From the cell containing the given text, extract its center point as [X, Y] coordinate. 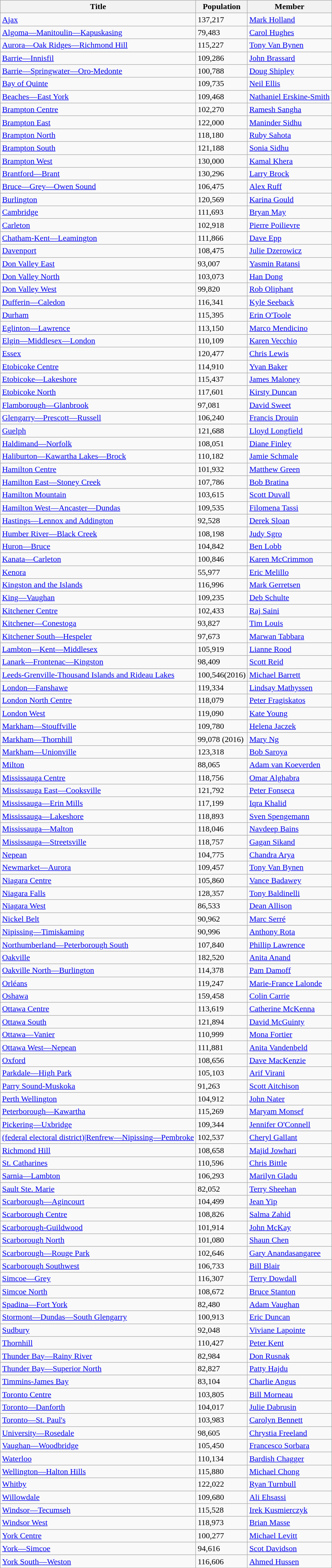
118,973 [221, 1523]
Don Valley East [98, 264]
Haliburton—Kawartha Lakes—Brock [98, 456]
Bob Bratina [289, 482]
Toronto Centre [98, 1394]
Matthew Green [289, 469]
Jean Yip [289, 1202]
Cambridge [98, 212]
Ottawa—Vanier [98, 1035]
Bob Saroya [289, 752]
Adam Vaughan [289, 1304]
Karina Gould [289, 200]
107,840 [221, 945]
106,475 [221, 187]
Huron—Bruce [98, 546]
105,450 [221, 1446]
Oakville [98, 957]
Patty Hajdu [289, 1368]
Navdeep Bains [289, 829]
Ben Lobb [289, 546]
119,247 [221, 983]
98,409 [221, 662]
Brampton South [98, 148]
King—Vaughan [98, 598]
Toronto—Danforth [98, 1407]
93,007 [221, 264]
Oxford [98, 1060]
110,999 [221, 1035]
Chris Bittle [289, 1163]
Scott Reid [289, 662]
Mississauga—Lakeshore [98, 816]
104,912 [221, 1099]
Scarborough Centre [98, 1215]
Mona Fortier [289, 1035]
Mississauga—Erin Mills [98, 803]
Newmarket—Aurora [98, 868]
Tony Baldinelli [289, 893]
Lianne Rood [289, 649]
Durham [98, 315]
Bay of Quinte [98, 84]
90,962 [221, 919]
London—Fanshawe [98, 688]
121,792 [221, 791]
Ramesh Sangha [289, 109]
Kitchener—Conestoga [98, 623]
Dave Epp [289, 238]
108,475 [221, 251]
Arif Virani [289, 1073]
Vance Badawey [289, 880]
101,914 [221, 1227]
101,932 [221, 469]
Hastings—Lennox and Addington [98, 521]
82,480 [221, 1304]
Pam Damoff [289, 970]
109,344 [221, 1124]
86,533 [221, 906]
St. Catharines [98, 1163]
Nathaniel Erskine-Smith [289, 97]
Phillip Lawrence [289, 945]
University—Rosedale [98, 1433]
115,880 [221, 1471]
110,427 [221, 1343]
Omar Alghabra [289, 777]
Chandra Arya [289, 855]
Kitchener Centre [98, 611]
John Brassard [289, 58]
Marc Serré [289, 919]
121,894 [221, 1022]
108,198 [221, 533]
103,615 [221, 495]
York Centre [98, 1536]
137,217 [221, 20]
Don Valley West [98, 289]
118,893 [221, 816]
114,378 [221, 970]
108,672 [221, 1292]
Hamilton East—Stoney Creek [98, 482]
Ruby Sahota [289, 135]
104,842 [221, 546]
121,688 [221, 431]
115,528 [221, 1510]
91,263 [221, 1086]
Ottawa South [98, 1022]
Iqra Khalid [289, 803]
Filomena Tassi [289, 508]
John McKay [289, 1227]
Shaun Chen [289, 1240]
102,270 [221, 109]
92,528 [221, 521]
Ottawa West—Nepean [98, 1047]
101,080 [221, 1240]
100,788 [221, 71]
Francis Drouin [289, 418]
Northumberland—Peterborough South [98, 945]
159,458 [221, 996]
82,052 [221, 1189]
Marco Mendicino [289, 328]
Marilyn Gladu [289, 1176]
Terry Dowdall [289, 1279]
Gary Anandasangaree [289, 1253]
Terry Sheehan [289, 1189]
119,334 [221, 688]
92,048 [221, 1330]
122,000 [221, 122]
111,881 [221, 1047]
Erin O'Toole [289, 315]
Simcoe North [98, 1292]
Anita Anand [289, 957]
York South—Weston [98, 1561]
104,499 [221, 1202]
Chatham-Kent—Leamington [98, 238]
117,601 [221, 392]
Mississauga—Streetsville [98, 842]
109,780 [221, 726]
Eric Duncan [289, 1317]
Carol Hughes [289, 32]
Bill Blair [289, 1266]
Alex Ruff [289, 187]
Karen McCrimmon [289, 559]
115,269 [221, 1112]
London North Centre [98, 700]
Ryan Turnbull [289, 1484]
Essex [98, 353]
118,180 [221, 135]
100,546(2016) [221, 675]
100,277 [221, 1536]
Sault Ste. Marie [98, 1189]
Algoma—Manitoulin—Kapuskasing [98, 32]
Barrie—Springwater—Oro-Medonte [98, 71]
Scarborough North [98, 1240]
Dave MacKenzie [289, 1060]
Carleton [98, 225]
Derek Sloan [289, 521]
Milton [98, 765]
Windsor West [98, 1523]
Title [98, 7]
Pierre Poilievre [289, 225]
105,103 [221, 1073]
Neil Ellis [289, 84]
Member [289, 7]
Etobicoke North [98, 392]
Bill Morneau [289, 1394]
Ahmed Hussen [289, 1561]
99,820 [221, 289]
82,984 [221, 1356]
Haldimand—Norfolk [98, 444]
Han Dong [289, 276]
Markham—Unionville [98, 752]
102,918 [221, 225]
Anita Vandenbeld [289, 1047]
Scarborough Southwest [98, 1266]
118,046 [221, 829]
130,000 [221, 161]
Colin Carrie [289, 996]
106,733 [221, 1266]
109,735 [221, 84]
Salma Zahid [289, 1215]
Peter Fragiskatos [289, 700]
Wellington—Halton Hills [98, 1471]
120,477 [221, 353]
Bryan May [289, 212]
Mississauga Centre [98, 777]
117,199 [221, 803]
109,468 [221, 97]
Tim Louis [289, 623]
Julie Dabrusin [289, 1407]
Kamal Khera [289, 161]
114,910 [221, 366]
London West [98, 713]
93,827 [221, 623]
110,596 [221, 1163]
Sven Spengemann [289, 816]
Scarborough-Guildwood [98, 1227]
Niagara West [98, 906]
Perth Wellington [98, 1099]
Dean Allison [289, 906]
Hamilton Mountain [98, 495]
Brampton East [98, 122]
Francesco Sorbara [289, 1446]
97,673 [221, 636]
Richmond Hill [98, 1150]
Aurora—Oak Ridges—Richmond Hill [98, 45]
100,846 [221, 559]
Population [221, 7]
Sarnia—Lambton [98, 1176]
106,293 [221, 1176]
Brampton North [98, 135]
118,756 [221, 777]
Scott Duvall [289, 495]
Michael Barrett [289, 675]
Niagara Falls [98, 893]
John Nater [289, 1099]
109,286 [221, 58]
Mark Holland [289, 20]
Michael Chong [289, 1471]
Brantford—Brant [98, 174]
105,919 [221, 649]
Nepean [98, 855]
Ottawa Centre [98, 1009]
110,109 [221, 341]
79,483 [221, 32]
106,240 [221, 418]
Timmins-James Bay [98, 1381]
Maninder Sidhu [289, 122]
Brampton Centre [98, 109]
118,079 [221, 700]
Oakville North—Burlington [98, 970]
Thornhill [98, 1343]
York—Simcoe [98, 1548]
110,182 [221, 456]
108,656 [221, 1060]
Beaches—East York [98, 97]
Sonia Sidhu [289, 148]
Guelph [98, 431]
Hamilton Centre [98, 469]
Spadina—Fort York [98, 1304]
Burlington [98, 200]
Adam van Koeverden [289, 765]
Maryam Monsef [289, 1112]
Pickering—Uxbridge [98, 1124]
Yvan Baker [289, 366]
97,081 [221, 405]
Scarborough—Agincourt [98, 1202]
90,996 [221, 932]
Bardish Chagger [289, 1459]
98,605 [221, 1433]
James Maloney [289, 379]
Chris Lewis [289, 353]
Judy Sgro [289, 533]
108,658 [221, 1150]
Markham—Stouffville [98, 726]
Jennifer O'Connell [289, 1124]
Simcoe—Grey [98, 1279]
Parry Sound-Muskoka [98, 1086]
Don Valley North [98, 276]
Thunder Bay—Superior North [98, 1368]
Nipissing—Timiskaming [98, 932]
Davenport [98, 251]
109,535 [221, 508]
109,680 [221, 1497]
Windsor—Tecumseh [98, 1510]
103,805 [221, 1394]
Leeds-Grenville-Thousand Islands and Rideau Lakes [98, 675]
Willowdale [98, 1497]
Diane Finley [289, 444]
109,457 [221, 868]
107,786 [221, 482]
Lindsay Mathyssen [289, 688]
Stormont—Dundas—South Glengarry [98, 1317]
103,073 [221, 276]
Mark Gerretsen [289, 585]
Helena Jaczek [289, 726]
Cheryl Gallant [289, 1137]
Whitby [98, 1484]
Chrystia Freeland [289, 1433]
Lanark—Frontenac—Kingston [98, 662]
Glengarry—Prescott—Russell [98, 418]
(federal electoral district)|Renfrew—Nipissing—Pembroke [98, 1137]
111,866 [221, 238]
115,227 [221, 45]
Markham—Thornhill [98, 739]
Parkdale—High Park [98, 1073]
104,775 [221, 855]
116,606 [221, 1561]
88,065 [221, 765]
Scarborough—Rouge Park [98, 1253]
Kitchener South—Hespeler [98, 636]
Ajax [98, 20]
123,318 [221, 752]
128,357 [221, 893]
105,860 [221, 880]
Oshawa [98, 996]
Karen Vecchio [289, 341]
David McGuinty [289, 1022]
Larry Brock [289, 174]
Peterborough—Kawartha [98, 1112]
Orléans [98, 983]
Sudbury [98, 1330]
Julie Dzerowicz [289, 251]
108,051 [221, 444]
99,078 (2016) [221, 739]
Marie-France Lalonde [289, 983]
Don Rusnak [289, 1356]
113,619 [221, 1009]
115,395 [221, 315]
116,307 [221, 1279]
130,296 [221, 174]
Lambton—Kent—Middlesex [98, 649]
Toronto—St. Paul's [98, 1420]
116,341 [221, 302]
Etobicoke Centre [98, 366]
Mississauga East—Cooksville [98, 791]
Mississauga—Malton [98, 829]
83,104 [221, 1381]
Bruce—Grey—Owen Sound [98, 187]
Dufferin—Caledon [98, 302]
Kate Young [289, 713]
Catherine McKenna [289, 1009]
100,913 [221, 1317]
113,150 [221, 328]
103,983 [221, 1420]
82,827 [221, 1368]
119,090 [221, 713]
Peter Fonseca [289, 791]
Kanata—Carleton [98, 559]
182,520 [221, 957]
David Sweet [289, 405]
Elgin—Middlesex—London [98, 341]
Lloyd Longfield [289, 431]
Thunder Bay—Rainy River [98, 1356]
Michael Levitt [289, 1536]
Anthony Rota [289, 932]
Flamborough—Glanbrook [98, 405]
116,996 [221, 585]
Eglinton—Lawrence [98, 328]
Deb Schulte [289, 598]
102,433 [221, 611]
Carolyn Bennett [289, 1420]
Irek Kusmierczyk [289, 1510]
Jamie Schmale [289, 456]
102,646 [221, 1253]
115,437 [221, 379]
Doug Shipley [289, 71]
Niagara Centre [98, 880]
121,188 [221, 148]
122,022 [221, 1484]
Kingston and the Islands [98, 585]
Yasmin Ratansi [289, 264]
108,826 [221, 1215]
Gagan Sikand [289, 842]
104,017 [221, 1407]
Brian Masse [289, 1523]
Barrie—Innisfil [98, 58]
Humber River—Black Creek [98, 533]
120,569 [221, 200]
Mary Ng [289, 739]
Viviane Lapointe [289, 1330]
102,537 [221, 1137]
Bruce Stanton [289, 1292]
110,134 [221, 1459]
109,235 [221, 598]
Brampton West [98, 161]
Kirsty Duncan [289, 392]
Scott Aitchison [289, 1086]
Scot Davidson [289, 1548]
Hamilton West—Ancaster—Dundas [98, 508]
Ali Ehsassi [289, 1497]
Vaughan—Woodbridge [98, 1446]
Marwan Tabbara [289, 636]
111,693 [221, 212]
Waterloo [98, 1459]
Kyle Seeback [289, 302]
Charlie Angus [289, 1381]
Kenora [98, 572]
55,977 [221, 572]
94,616 [221, 1548]
Peter Kent [289, 1343]
Eric Melillo [289, 572]
Rob Oliphant [289, 289]
Nickel Belt [98, 919]
118,757 [221, 842]
Majid Jowhari [289, 1150]
Raj Saini [289, 611]
Etobicoke—Lakeshore [98, 379]
